Provide the [x, y] coordinate of the cell's center where the given text is located.  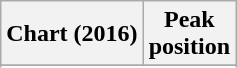
Chart (2016) [72, 34]
Peak position [189, 34]
